Extract the (x, y) coordinate from the center of the cell holding the provided text.  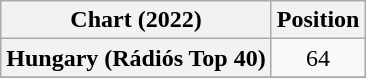
64 (318, 58)
Chart (2022) (136, 20)
Hungary (Rádiós Top 40) (136, 58)
Position (318, 20)
